Output the (x, y) coordinate of the center of the cell containing the given text.  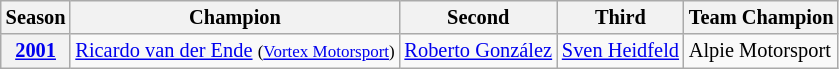
2001 (36, 51)
Second (478, 17)
Ricardo van der Ende (Vortex Motorsport) (234, 51)
Alpie Motorsport (762, 51)
Season (36, 17)
Champion (234, 17)
Roberto González (478, 51)
Sven Heidfeld (620, 51)
Team Champion (762, 17)
Third (620, 17)
